Identify which cell holds the provided text, then report its (X, Y) central coordinate. 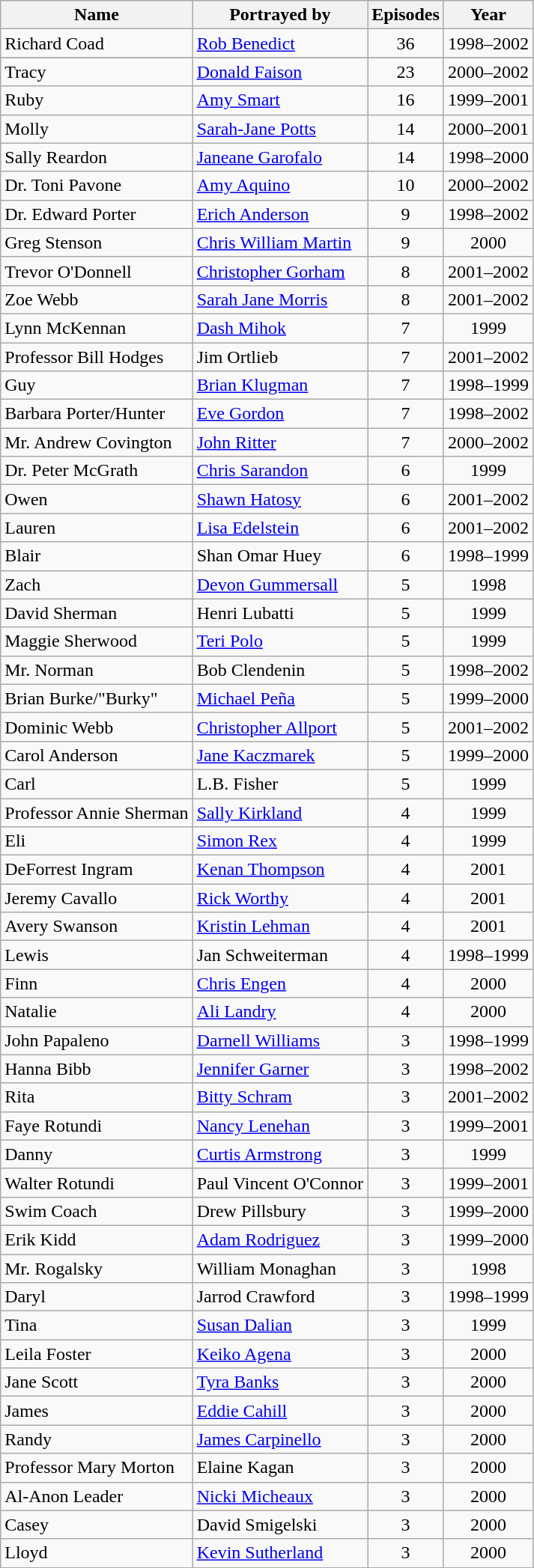
Lauren (97, 528)
Adam Rodriguez (280, 1239)
Blair (97, 556)
Maggie Sherwood (97, 641)
Curtis Armstrong (280, 1154)
Trevor O'Donnell (97, 271)
Sally Reardon (97, 157)
Mr. Andrew Covington (97, 442)
Al-Anon Leader (97, 1496)
Leila Foster (97, 1354)
Lisa Edelstein (280, 528)
Donald Faison (280, 72)
Teri Polo (280, 641)
David Sherman (97, 613)
Walter Rotundi (97, 1183)
Carol Anderson (97, 755)
Lloyd (97, 1553)
Owen (97, 499)
Randy (97, 1439)
Carl (97, 784)
Rita (97, 1097)
Finn (97, 983)
Lewis (97, 955)
Dr. Edward Porter (97, 214)
Paul Vincent O'Connor (280, 1183)
Rick Worthy (280, 898)
Name (97, 15)
Keiko Agena (280, 1354)
Henri Lubatti (280, 613)
Dr. Toni Pavone (97, 186)
L.B. Fisher (280, 784)
Year (488, 15)
Erich Anderson (280, 214)
Dominic Webb (97, 727)
Devon Gummersall (280, 585)
Jan Schweiterman (280, 955)
Barbara Porter/Hunter (97, 414)
Jim Ortlieb (280, 357)
David Smigelski (280, 1525)
Professor Bill Hodges (97, 357)
Brian Burke/"Burky" (97, 698)
Jane Kaczmarek (280, 755)
Kenan Thompson (280, 870)
Jeremy Cavallo (97, 898)
10 (406, 186)
23 (406, 72)
Jennifer Garner (280, 1069)
Zach (97, 585)
Dash Mihok (280, 328)
Casey (97, 1525)
Guy (97, 385)
16 (406, 100)
Dr. Peter McGrath (97, 471)
Nicki Micheaux (280, 1496)
Christopher Gorham (280, 271)
John Papaleno (97, 1040)
Darnell Williams (280, 1040)
Professor Mary Morton (97, 1468)
Zoe Webb (97, 299)
Tina (97, 1326)
Chris William Martin (280, 242)
Amy Aquino (280, 186)
Natalie (97, 1012)
Chris Engen (280, 983)
Bob Clendenin (280, 670)
Michael Peña (280, 698)
2000–2001 (488, 129)
Ali Landry (280, 1012)
Janeane Garofalo (280, 157)
William Monaghan (280, 1269)
Portrayed by (280, 15)
Professor Annie Sherman (97, 812)
Rob Benedict (280, 43)
Sally Kirkland (280, 812)
Molly (97, 129)
James (97, 1411)
Greg Stenson (97, 242)
DeForrest Ingram (97, 870)
James Carpinello (280, 1439)
Jarrod Crawford (280, 1297)
Hanna Bibb (97, 1069)
Susan Dalian (280, 1326)
Eddie Cahill (280, 1411)
Kevin Sutherland (280, 1553)
Jane Scott (97, 1382)
Shawn Hatosy (280, 499)
Mr. Norman (97, 670)
Erik Kidd (97, 1239)
Swim Coach (97, 1211)
Tracy (97, 72)
Simon Rex (280, 841)
Episodes (406, 15)
Richard Coad (97, 43)
John Ritter (280, 442)
Ruby (97, 100)
Chris Sarandon (280, 471)
Bitty Schram (280, 1097)
Tyra Banks (280, 1382)
Shan Omar Huey (280, 556)
1998–2000 (488, 157)
Drew Pillsbury (280, 1211)
Mr. Rogalsky (97, 1269)
Faye Rotundi (97, 1126)
Kristin Lehman (280, 927)
Nancy Lenehan (280, 1126)
Elaine Kagan (280, 1468)
Christopher Allport (280, 727)
Lynn McKennan (97, 328)
Amy Smart (280, 100)
Eve Gordon (280, 414)
Danny (97, 1154)
36 (406, 43)
Daryl (97, 1297)
Brian Klugman (280, 385)
Eli (97, 841)
Avery Swanson (97, 927)
Sarah-Jane Potts (280, 129)
Sarah Jane Morris (280, 299)
